Locate the cell with the specified text and output its [X, Y] center coordinate. 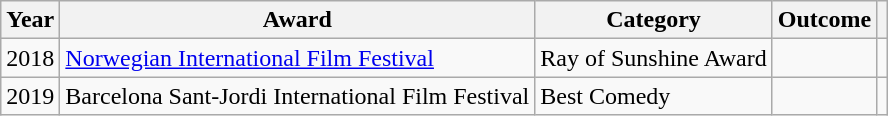
2019 [30, 96]
2018 [30, 58]
Ray of Sunshine Award [654, 58]
Norwegian International Film Festival [298, 58]
Category [654, 20]
Year [30, 20]
Barcelona Sant-Jordi International Film Festival [298, 96]
Outcome [824, 20]
Best Comedy [654, 96]
Award [298, 20]
